Determine the (x, y) coordinate at the center of the cell enclosing the given text.  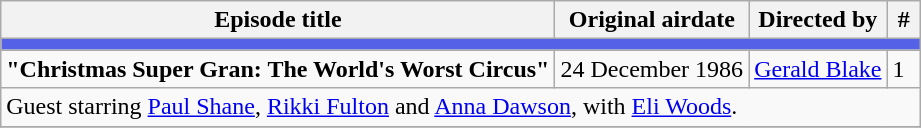
"Christmas Super Gran: The World's Worst Circus" (278, 69)
Directed by (818, 20)
Gerald Blake (818, 69)
1 (904, 69)
Original airdate (652, 20)
Episode title (278, 20)
# (904, 20)
Guest starring Paul Shane, Rikki Fulton and Anna Dawson, with Eli Woods. (461, 107)
24 December 1986 (652, 69)
